Search for the cell housing the specified text and yield its (x, y) center coordinate. 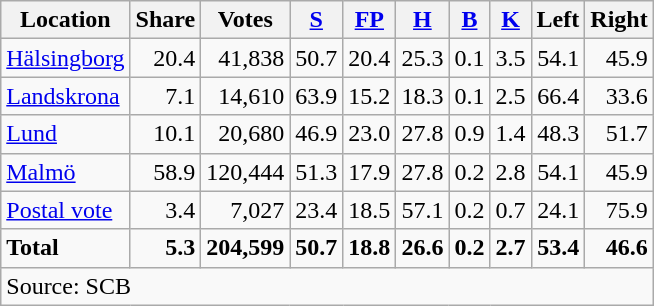
Location (66, 20)
1.4 (510, 134)
Lund (66, 134)
3.5 (510, 58)
51.3 (316, 172)
15.2 (370, 96)
51.7 (619, 134)
18.3 (422, 96)
7,027 (246, 210)
46.6 (619, 248)
18.8 (370, 248)
2.8 (510, 172)
57.1 (422, 210)
Votes (246, 20)
58.9 (166, 172)
0.7 (510, 210)
3.4 (166, 210)
14,610 (246, 96)
2.7 (510, 248)
Hälsingborg (66, 58)
20,680 (246, 134)
Total (66, 248)
5.3 (166, 248)
Right (619, 20)
24.1 (558, 210)
18.5 (370, 210)
10.1 (166, 134)
K (510, 20)
48.3 (558, 134)
2.5 (510, 96)
63.9 (316, 96)
53.4 (558, 248)
S (316, 20)
17.9 (370, 172)
Landskrona (66, 96)
33.6 (619, 96)
Malmö (66, 172)
0.9 (470, 134)
23.4 (316, 210)
Postal vote (66, 210)
Share (166, 20)
204,599 (246, 248)
26.6 (422, 248)
25.3 (422, 58)
23.0 (370, 134)
120,444 (246, 172)
75.9 (619, 210)
41,838 (246, 58)
7.1 (166, 96)
Left (558, 20)
FP (370, 20)
B (470, 20)
H (422, 20)
66.4 (558, 96)
Source: SCB (327, 286)
46.9 (316, 134)
